Return (X, Y) of the center of cell containing provided text 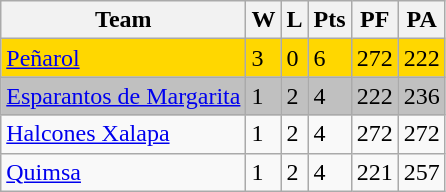
Peñarol (124, 58)
6 (330, 58)
Team (124, 20)
3 (264, 58)
Esparantos de Margarita (124, 96)
257 (422, 172)
PA (422, 20)
236 (422, 96)
Pts (330, 20)
0 (294, 58)
W (264, 20)
Halcones Xalapa (124, 134)
PF (374, 20)
Quimsa (124, 172)
L (294, 20)
221 (374, 172)
